Locate the cell with the specified text and output its (x, y) center coordinate. 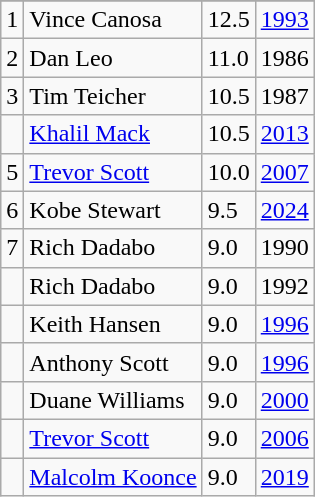
5 (12, 172)
2000 (284, 400)
Tim Teicher (113, 96)
Kobe Stewart (113, 210)
Keith Hansen (113, 324)
1 (12, 20)
7 (12, 248)
Dan Leo (113, 58)
1992 (284, 286)
Khalil Mack (113, 134)
1993 (284, 20)
2 (12, 58)
1990 (284, 248)
Anthony Scott (113, 362)
1986 (284, 58)
Malcolm Koonce (113, 477)
2013 (284, 134)
2024 (284, 210)
9.5 (228, 210)
Vince Canosa (113, 20)
2019 (284, 477)
3 (12, 96)
2007 (284, 172)
Duane Williams (113, 400)
2006 (284, 438)
1987 (284, 96)
10.0 (228, 172)
11.0 (228, 58)
6 (12, 210)
12.5 (228, 20)
